From the cell containing the given text, extract its center point as [x, y] coordinate. 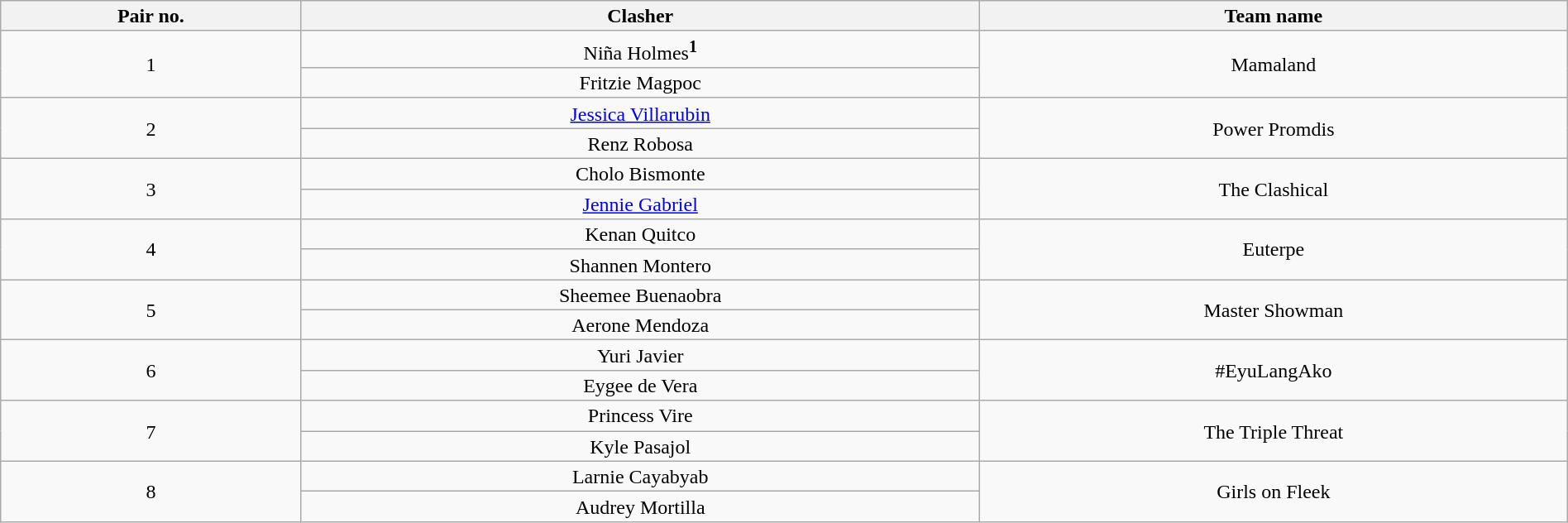
1 [151, 65]
#EyuLangAko [1274, 371]
Sheemee Buenaobra [640, 295]
Princess Vire [640, 415]
Cholo Bismonte [640, 174]
7 [151, 430]
Renz Robosa [640, 144]
Kenan Quitco [640, 235]
Pair no. [151, 17]
Girls on Fleek [1274, 492]
Jennie Gabriel [640, 204]
Clasher [640, 17]
Niña Holmes1 [640, 50]
Larnie Cayabyab [640, 477]
2 [151, 127]
Jessica Villarubin [640, 113]
8 [151, 492]
Euterpe [1274, 250]
Yuri Javier [640, 356]
Fritzie Magpoc [640, 83]
Aerone Mendoza [640, 324]
Shannen Montero [640, 265]
4 [151, 250]
5 [151, 309]
Kyle Pasajol [640, 447]
Audrey Mortilla [640, 506]
Power Promdis [1274, 127]
The Triple Threat [1274, 430]
6 [151, 371]
Team name [1274, 17]
The Clashical [1274, 189]
3 [151, 189]
Eygee de Vera [640, 386]
Master Showman [1274, 309]
Mamaland [1274, 65]
